Output the [X, Y] coordinate of the center of the cell containing the given text.  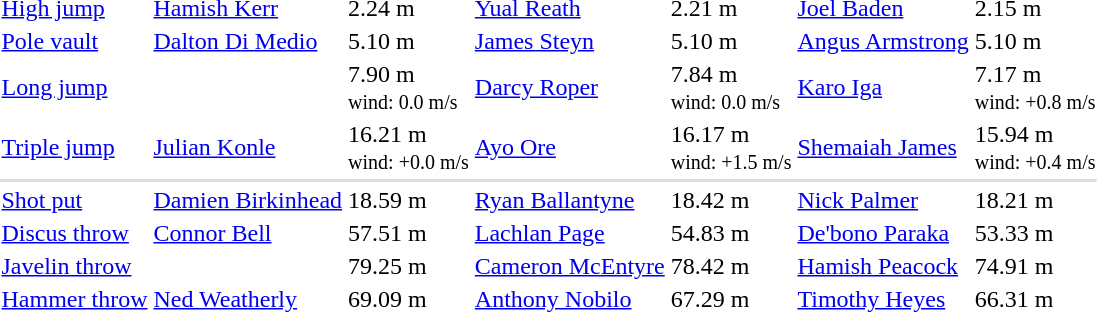
Angus Armstrong [883, 41]
7.90 m wind: 0.0 m/s [409, 88]
7.17 mwind: +0.8 m/s [1035, 88]
Ayo Ore [570, 148]
57.51 m [409, 233]
Discus throw [74, 233]
Long jump [74, 88]
Hamish Peacock [883, 266]
Shot put [74, 200]
78.42 m [731, 266]
Karo Iga [883, 88]
7.84 mwind: 0.0 m/s [731, 88]
Triple jump [74, 148]
16.17 mwind: +1.5 m/s [731, 148]
De'bono Paraka [883, 233]
15.94 mwind: +0.4 m/s [1035, 148]
Ryan Ballantyne [570, 200]
18.21 m [1035, 200]
Lachlan Page [570, 233]
18.59 m [409, 200]
Nick Palmer [883, 200]
Shemaiah James [883, 148]
Cameron McEntyre [570, 266]
18.42 m [731, 200]
James Steyn [570, 41]
16.21 m wind: +0.0 m/s [409, 148]
Pole vault [74, 41]
Dalton Di Medio [248, 41]
Javelin throw [74, 266]
54.83 m [731, 233]
Darcy Roper [570, 88]
53.33 m [1035, 233]
Julian Konle [248, 148]
Connor Bell [248, 233]
74.91 m [1035, 266]
Damien Birkinhead [248, 200]
79.25 m [409, 266]
